Detect which cell encompasses the target text, then output its [x, y] center coordinate. 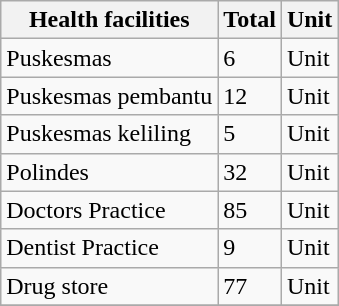
12 [250, 96]
Health facilities [110, 20]
Total [250, 20]
Puskesmas [110, 58]
6 [250, 58]
Puskesmas keliling [110, 134]
5 [250, 134]
85 [250, 210]
Dentist Practice [110, 248]
Doctors Practice [110, 210]
77 [250, 286]
32 [250, 172]
9 [250, 248]
Drug store [110, 286]
Polindes [110, 172]
Puskesmas pembantu [110, 96]
